Extract the [x, y] coordinate from the center of the cell holding the provided text.  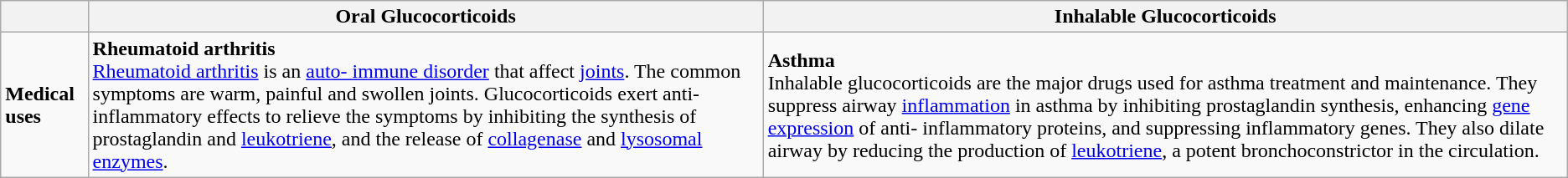
Oral Glucocorticoids [426, 17]
Inhalable Glucocorticoids [1165, 17]
Medical uses [44, 105]
